Search for the cell housing the specified text and yield its (x, y) center coordinate. 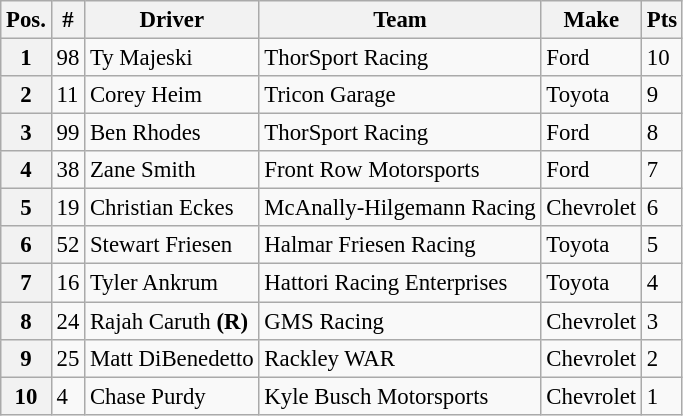
Matt DiBenedetto (172, 358)
38 (68, 170)
Halmar Friesen Racing (400, 245)
Rajah Caruth (R) (172, 321)
Zane Smith (172, 170)
Corey Heim (172, 95)
11 (68, 95)
52 (68, 245)
Tricon Garage (400, 95)
99 (68, 133)
98 (68, 58)
24 (68, 321)
Make (591, 20)
Christian Eckes (172, 208)
Kyle Busch Motorsports (400, 396)
GMS Racing (400, 321)
Pos. (26, 20)
Stewart Friesen (172, 245)
Rackley WAR (400, 358)
Pts (662, 20)
Front Row Motorsports (400, 170)
# (68, 20)
Chase Purdy (172, 396)
Tyler Ankrum (172, 283)
19 (68, 208)
Team (400, 20)
16 (68, 283)
Hattori Racing Enterprises (400, 283)
Ben Rhodes (172, 133)
Ty Majeski (172, 58)
Driver (172, 20)
25 (68, 358)
McAnally-Hilgemann Racing (400, 208)
